Scan for the cell matching the given text and deliver its [X, Y] coordinate at center. 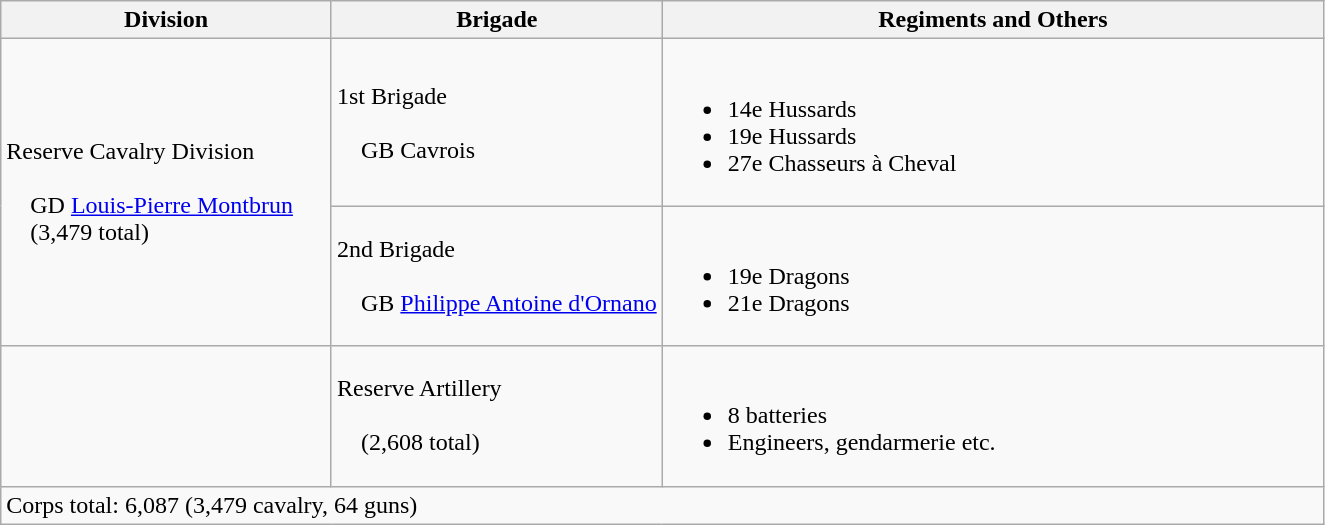
2nd Brigade GB Philippe Antoine d'Ornano [496, 276]
Brigade [496, 20]
Regiments and Others [992, 20]
14e Hussards19e Hussards27e Chasseurs à Cheval [992, 122]
8 batteriesEngineers, gendarmerie etc. [992, 416]
19e Dragons21e Dragons [992, 276]
1st Brigade GB Cavrois [496, 122]
Reserve Artillery (2,608 total) [496, 416]
Reserve Cavalry Division GD Louis-Pierre Montbrun (3,479 total) [166, 192]
Division [166, 20]
Corps total: 6,087 (3,479 cavalry, 64 guns) [662, 505]
